Find where the given text appears and provide that cell's center as [x, y] coordinate. 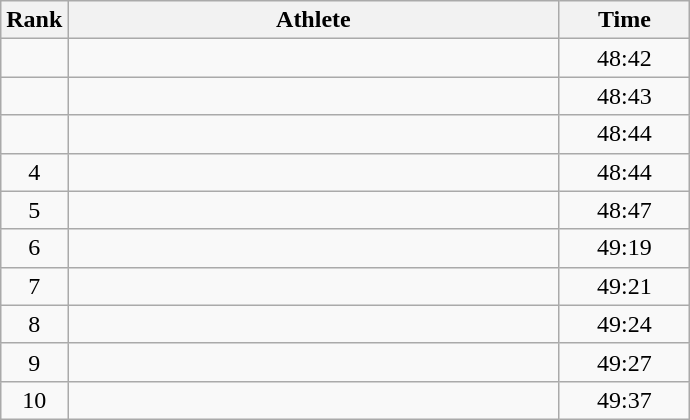
49:27 [624, 362]
8 [34, 324]
49:37 [624, 400]
4 [34, 172]
49:21 [624, 286]
10 [34, 400]
48:47 [624, 210]
Rank [34, 20]
9 [34, 362]
6 [34, 248]
49:19 [624, 248]
49:24 [624, 324]
7 [34, 286]
48:42 [624, 58]
Time [624, 20]
Athlete [314, 20]
5 [34, 210]
48:43 [624, 96]
